Detect which cell encompasses the target text, then output its [X, Y] center coordinate. 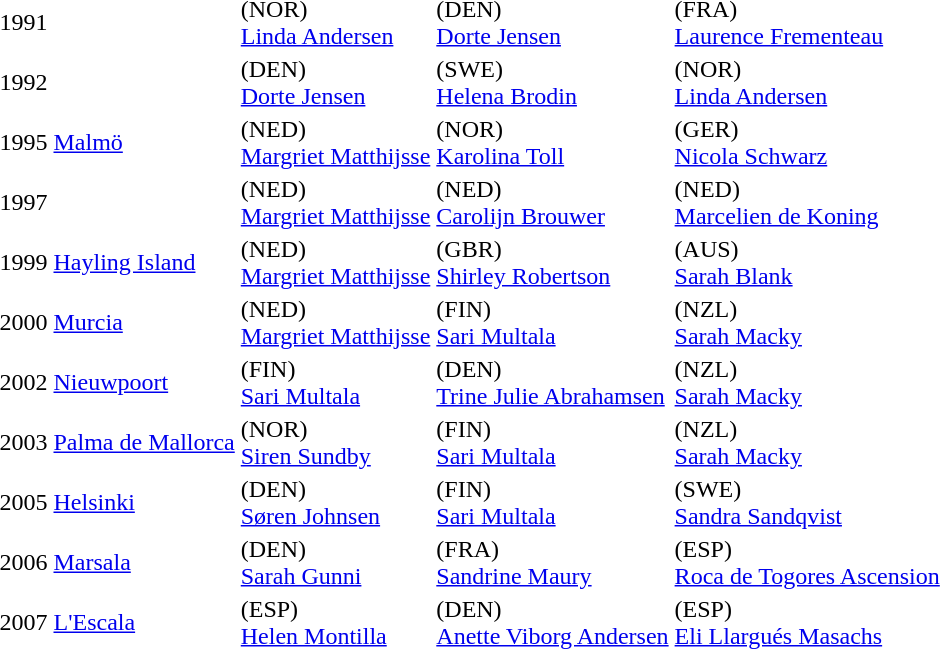
(NED)Carolijn Brouwer [552, 202]
(DEN)Trine Julie Abrahamsen [552, 382]
(GBR)Shirley Robertson [552, 262]
(DEN)Dorte Jensen [336, 82]
(NOR)Siren Sundby [336, 442]
(SWE)Helena Brodin [552, 82]
(DEN)Sarah Gunni [336, 562]
(FRA)Sandrine Maury [552, 562]
(DEN)Søren Johnsen [336, 502]
(NOR)Karolina Toll [552, 142]
